From the cell containing the given text, extract its center point as (X, Y) coordinate. 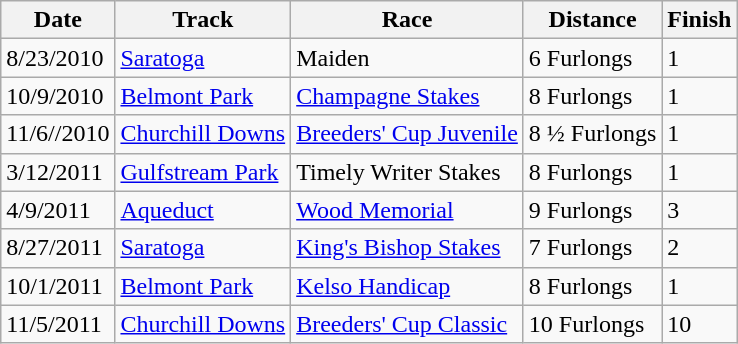
3 (700, 210)
9 Furlongs (592, 210)
8/23/2010 (58, 58)
Maiden (408, 58)
Race (408, 20)
Timely Writer Stakes (408, 172)
Aqueduct (203, 210)
Track (203, 20)
7 Furlongs (592, 248)
King's Bishop Stakes (408, 248)
6 Furlongs (592, 58)
Date (58, 20)
11/5/2011 (58, 324)
2 (700, 248)
Finish (700, 20)
Wood Memorial (408, 210)
Kelso Handicap (408, 286)
10 (700, 324)
8 ½ Furlongs (592, 134)
Champagne Stakes (408, 96)
10/1/2011 (58, 286)
Gulfstream Park (203, 172)
11/6//2010 (58, 134)
Breeders' Cup Juvenile (408, 134)
Distance (592, 20)
Breeders' Cup Classic (408, 324)
10 Furlongs (592, 324)
4/9/2011 (58, 210)
10/9/2010 (58, 96)
3/12/2011 (58, 172)
8/27/2011 (58, 248)
